Find where the given text appears and provide that cell's center as [X, Y] coordinate. 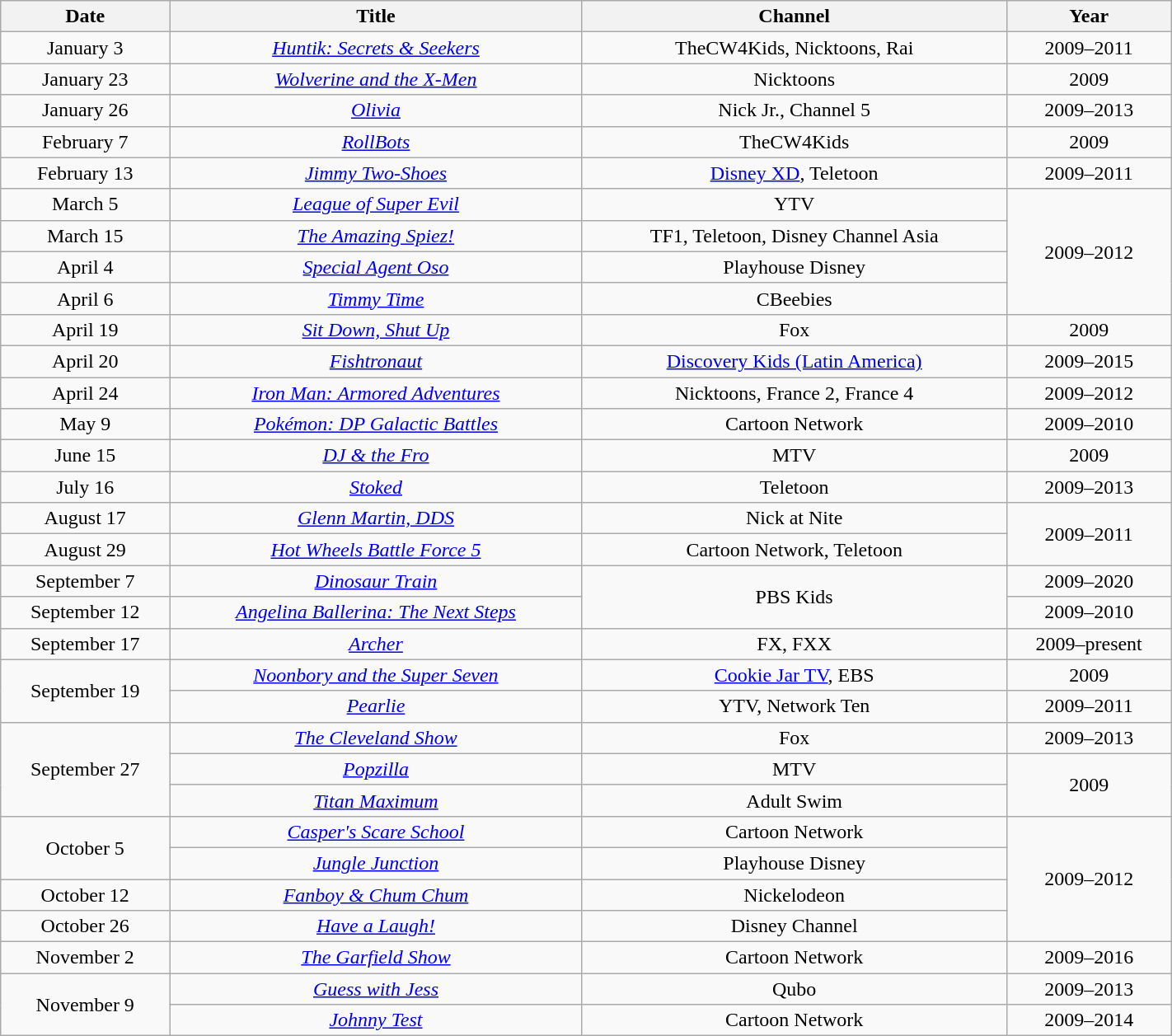
Glenn Martin, DDS [376, 518]
November 9 [86, 1005]
Sit Down, Shut Up [376, 330]
April 4 [86, 267]
Teletoon [795, 487]
October 5 [86, 847]
Jimmy Two-Shoes [376, 173]
February 13 [86, 173]
April 20 [86, 361]
The Garfield Show [376, 958]
Angelina Ballerina: The Next Steps [376, 612]
Noonbory and the Super Seven [376, 675]
PBS Kids [795, 597]
Nick Jr., Channel 5 [795, 110]
August 29 [86, 550]
FX, FXX [795, 644]
February 7 [86, 142]
Archer [376, 644]
YTV, Network Ten [795, 706]
September 7 [86, 581]
Casper's Scare School [376, 832]
Guess with Jess [376, 989]
Cookie Jar TV, EBS [795, 675]
Iron Man: Armored Adventures [376, 393]
July 16 [86, 487]
Hot Wheels Battle Force 5 [376, 550]
Nicktoons [795, 79]
Date [86, 16]
August 17 [86, 518]
March 5 [86, 204]
January 3 [86, 48]
Have a Laugh! [376, 926]
Stoked [376, 487]
Olivia [376, 110]
TF1, Teletoon, Disney Channel Asia [795, 236]
October 26 [86, 926]
TheCW4Kids, Nicktoons, Rai [795, 48]
DJ & the Fro [376, 456]
League of Super Evil [376, 204]
Disney XD, Teletoon [795, 173]
2009–2020 [1089, 581]
The Amazing Spiez! [376, 236]
Special Agent Oso [376, 267]
TheCW4Kids [795, 142]
Disney Channel [795, 926]
September 27 [86, 769]
CBeebies [795, 298]
April 6 [86, 298]
Nicktoons, France 2, France 4 [795, 393]
Title [376, 16]
Adult Swim [795, 800]
Wolverine and the X-Men [376, 79]
April 24 [86, 393]
Fishtronaut [376, 361]
Titan Maximum [376, 800]
Fanboy & Chum Chum [376, 894]
The Cleveland Show [376, 738]
YTV [795, 204]
September 12 [86, 612]
January 26 [86, 110]
October 12 [86, 894]
Dinosaur Train [376, 581]
May 9 [86, 424]
Pokémon: DP Galactic Battles [376, 424]
September 19 [86, 691]
Discovery Kids (Latin America) [795, 361]
Nick at Nite [795, 518]
November 2 [86, 958]
RollBots [376, 142]
Cartoon Network, Teletoon [795, 550]
September 17 [86, 644]
2009–2015 [1089, 361]
June 15 [86, 456]
Year [1089, 16]
2009–2014 [1089, 1020]
Timmy Time [376, 298]
Popzilla [376, 769]
January 23 [86, 79]
2009–present [1089, 644]
Jungle Junction [376, 863]
Johnny Test [376, 1020]
Channel [795, 16]
March 15 [86, 236]
Pearlie [376, 706]
Nickelodeon [795, 894]
April 19 [86, 330]
Qubo [795, 989]
Huntik: Secrets & Seekers [376, 48]
2009–2016 [1089, 958]
